Identify which cell holds the provided text, then report its (x, y) central coordinate. 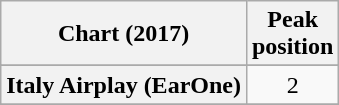
Peakposition (292, 34)
Chart (2017) (124, 34)
Italy Airplay (EarOne) (124, 85)
2 (292, 85)
